Pinpoint the cell where the given text exists, returning its [x, y] midpoint coordinate. 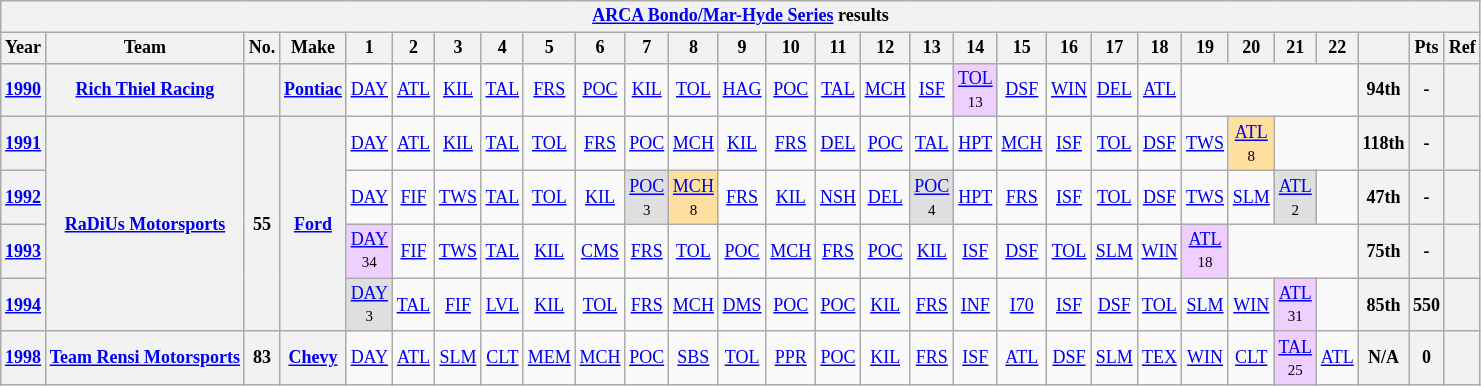
2 [413, 48]
POC3 [647, 197]
1994 [24, 305]
Year [24, 48]
ATL8 [1251, 144]
TAL25 [1295, 358]
Ref [1462, 48]
TEX [1160, 358]
0 [1427, 358]
21 [1295, 48]
550 [1427, 305]
19 [1206, 48]
No. [262, 48]
17 [1114, 48]
NSH [838, 197]
Make [314, 48]
1 [369, 48]
MEM [549, 358]
Pts [1427, 48]
1991 [24, 144]
83 [262, 358]
MCH8 [694, 197]
118th [1384, 144]
8 [694, 48]
SBS [694, 358]
4 [502, 48]
20 [1251, 48]
12 [885, 48]
5 [549, 48]
1992 [24, 197]
HAG [742, 90]
I70 [1022, 305]
3 [458, 48]
7 [647, 48]
ATL31 [1295, 305]
94th [1384, 90]
22 [1337, 48]
55 [262, 224]
9 [742, 48]
75th [1384, 251]
1998 [24, 358]
ATL18 [1206, 251]
LVL [502, 305]
11 [838, 48]
ARCA Bondo/Mar-Hyde Series results [740, 16]
DAY3 [369, 305]
DAY34 [369, 251]
Rich Thiel Racing [144, 90]
6 [600, 48]
1990 [24, 90]
13 [932, 48]
10 [791, 48]
Ford [314, 224]
15 [1022, 48]
16 [1070, 48]
1993 [24, 251]
Team [144, 48]
TOL13 [976, 90]
Pontiac [314, 90]
RaDiUs Motorsports [144, 224]
INF [976, 305]
14 [976, 48]
18 [1160, 48]
PPR [791, 358]
47th [1384, 197]
POC4 [932, 197]
CMS [600, 251]
ATL2 [1295, 197]
Chevy [314, 358]
N/A [1384, 358]
Team Rensi Motorsports [144, 358]
85th [1384, 305]
DMS [742, 305]
